Locate the cell with the specified text and output its (x, y) center coordinate. 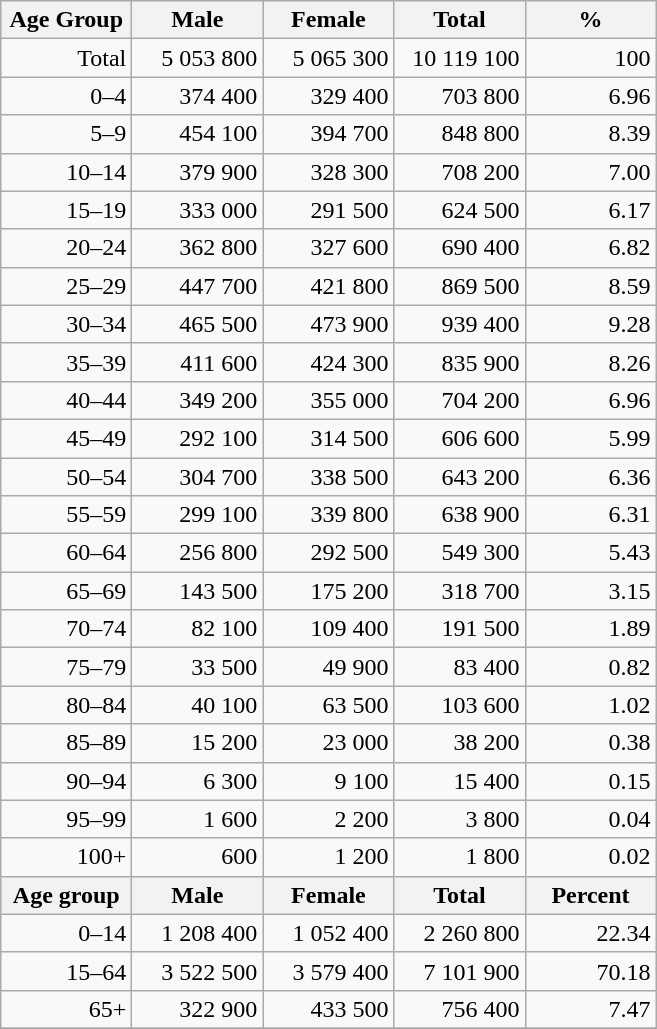
5.99 (590, 438)
103 600 (460, 705)
0.82 (590, 667)
50–54 (66, 477)
322 900 (198, 1009)
318 700 (460, 591)
6.82 (590, 248)
Percent (590, 895)
143 500 (198, 591)
70–74 (66, 629)
2 200 (328, 819)
600 (198, 857)
85–89 (66, 743)
292 100 (198, 438)
1 052 400 (328, 933)
40–44 (66, 400)
6 300 (198, 781)
0.04 (590, 819)
% (590, 20)
3 579 400 (328, 971)
Age Group (66, 20)
6.31 (590, 515)
83 400 (460, 667)
0.02 (590, 857)
22.34 (590, 933)
394 700 (328, 134)
606 600 (460, 438)
45–49 (66, 438)
2 260 800 (460, 933)
624 500 (460, 210)
5.43 (590, 553)
355 000 (328, 400)
3 522 500 (198, 971)
690 400 (460, 248)
8.59 (590, 286)
90–94 (66, 781)
1 208 400 (198, 933)
30–34 (66, 324)
15–64 (66, 971)
421 800 (328, 286)
473 900 (328, 324)
0–14 (66, 933)
643 200 (460, 477)
8.26 (590, 362)
82 100 (198, 629)
5 065 300 (328, 58)
374 400 (198, 96)
362 800 (198, 248)
35–39 (66, 362)
5–9 (66, 134)
6.17 (590, 210)
756 400 (460, 1009)
291 500 (328, 210)
49 900 (328, 667)
338 500 (328, 477)
Age group (66, 895)
7 101 900 (460, 971)
109 400 (328, 629)
20–24 (66, 248)
703 800 (460, 96)
379 900 (198, 172)
15 400 (460, 781)
80–84 (66, 705)
549 300 (460, 553)
454 100 (198, 134)
299 100 (198, 515)
424 300 (328, 362)
95–99 (66, 819)
15 200 (198, 743)
100 (590, 58)
638 900 (460, 515)
1 600 (198, 819)
939 400 (460, 324)
65–69 (66, 591)
333 000 (198, 210)
38 200 (460, 743)
349 200 (198, 400)
0–4 (66, 96)
10–14 (66, 172)
175 200 (328, 591)
327 600 (328, 248)
256 800 (198, 553)
7.00 (590, 172)
1.89 (590, 629)
8.39 (590, 134)
100+ (66, 857)
23 000 (328, 743)
328 300 (328, 172)
15–19 (66, 210)
63 500 (328, 705)
465 500 (198, 324)
339 800 (328, 515)
25–29 (66, 286)
292 500 (328, 553)
704 200 (460, 400)
0.38 (590, 743)
0.15 (590, 781)
6.36 (590, 477)
60–64 (66, 553)
848 800 (460, 134)
40 100 (198, 705)
55–59 (66, 515)
433 500 (328, 1009)
1 800 (460, 857)
314 500 (328, 438)
33 500 (198, 667)
708 200 (460, 172)
3 800 (460, 819)
329 400 (328, 96)
304 700 (198, 477)
9 100 (328, 781)
869 500 (460, 286)
10 119 100 (460, 58)
65+ (66, 1009)
1 200 (328, 857)
447 700 (198, 286)
9.28 (590, 324)
1.02 (590, 705)
411 600 (198, 362)
7.47 (590, 1009)
3.15 (590, 591)
5 053 800 (198, 58)
75–79 (66, 667)
191 500 (460, 629)
70.18 (590, 971)
835 900 (460, 362)
